Pinpoint the cell where the given text exists, returning its (X, Y) midpoint coordinate. 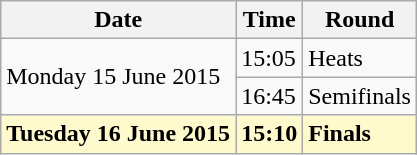
15:10 (270, 134)
Finals (360, 134)
Heats (360, 58)
16:45 (270, 96)
Time (270, 20)
Monday 15 June 2015 (118, 77)
Tuesday 16 June 2015 (118, 134)
Date (118, 20)
15:05 (270, 58)
Round (360, 20)
Semifinals (360, 96)
